Determine the [X, Y] coordinate at the center of the cell enclosing the given text.  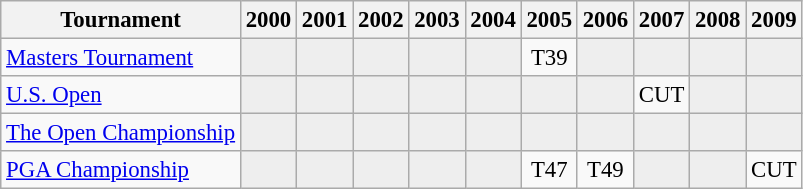
Masters Tournament [121, 58]
2003 [437, 20]
2008 [718, 20]
2004 [493, 20]
2006 [605, 20]
2005 [549, 20]
2009 [774, 20]
U.S. Open [121, 95]
T47 [549, 170]
The Open Championship [121, 133]
Tournament [121, 20]
2002 [381, 20]
T39 [549, 58]
2000 [268, 20]
T49 [605, 170]
2007 [661, 20]
PGA Championship [121, 170]
2001 [325, 20]
